For the text-containing cell, return its midpoint in (x, y) coordinate format. 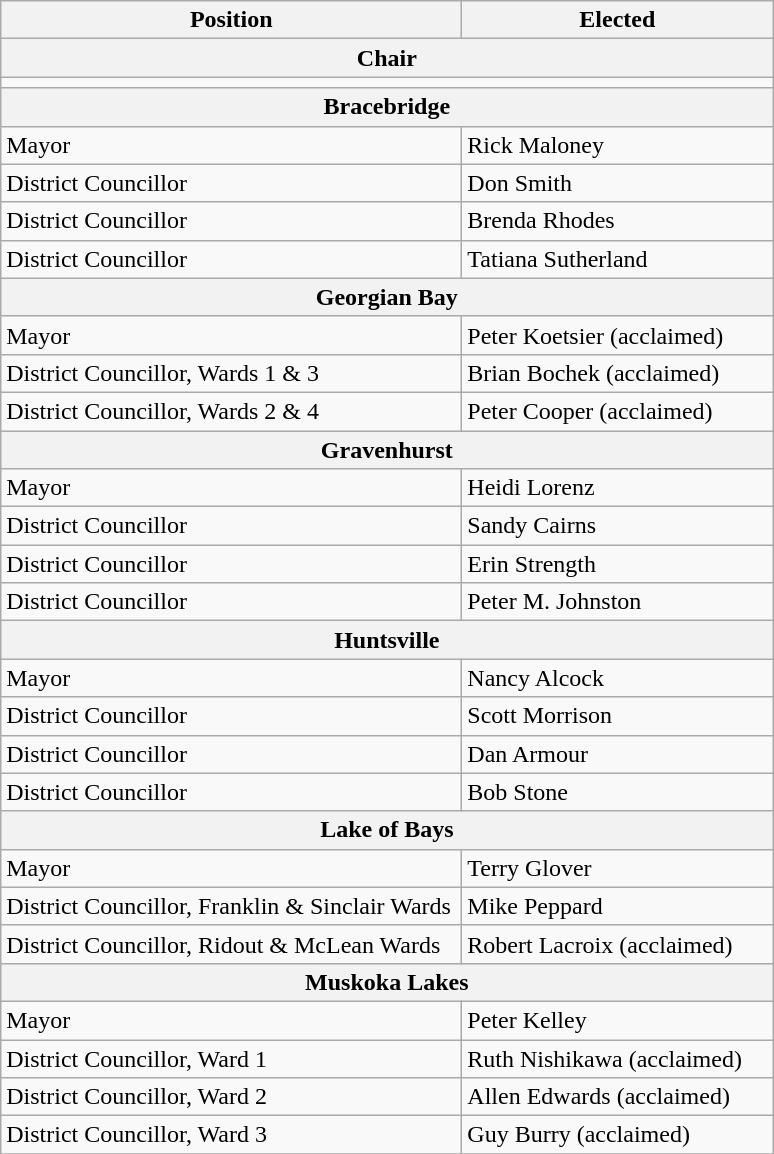
Bob Stone (618, 792)
Position (232, 20)
Elected (618, 20)
Mike Peppard (618, 906)
Brian Bochek (acclaimed) (618, 373)
Peter M. Johnston (618, 602)
Muskoka Lakes (387, 982)
Georgian Bay (387, 297)
District Councillor, Wards 2 & 4 (232, 411)
District Councillor, Franklin & Sinclair Wards (232, 906)
Peter Kelley (618, 1020)
Heidi Lorenz (618, 488)
Robert Lacroix (acclaimed) (618, 944)
Peter Koetsier (acclaimed) (618, 335)
Bracebridge (387, 107)
Dan Armour (618, 754)
Ruth Nishikawa (acclaimed) (618, 1059)
Tatiana Sutherland (618, 259)
Gravenhurst (387, 449)
District Councillor, Wards 1 & 3 (232, 373)
Huntsville (387, 640)
Don Smith (618, 183)
Sandy Cairns (618, 526)
Chair (387, 58)
Nancy Alcock (618, 678)
District Councillor, Ward 2 (232, 1097)
District Councillor, Ward 1 (232, 1059)
District Councillor, Ridout & McLean Wards (232, 944)
Terry Glover (618, 868)
Lake of Bays (387, 830)
Allen Edwards (acclaimed) (618, 1097)
Erin Strength (618, 564)
Rick Maloney (618, 145)
Brenda Rhodes (618, 221)
Guy Burry (acclaimed) (618, 1135)
Peter Cooper (acclaimed) (618, 411)
Scott Morrison (618, 716)
District Councillor, Ward 3 (232, 1135)
